Pinpoint the cell where the given text exists, returning its [X, Y] midpoint coordinate. 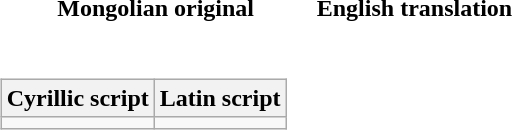
Latin script [220, 98]
Cyrillic script [78, 98]
